Capture the cell that displays the provided text and extract its (x, y) central coordinate. 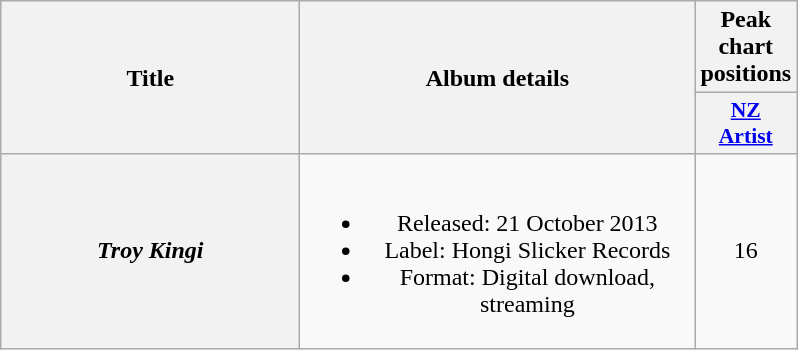
Album details (498, 78)
Peak chart positions (746, 47)
NZArtist (746, 124)
Released: 21 October 2013Label: Hongi Slicker RecordsFormat: Digital download, streaming (498, 251)
Troy Kingi (150, 251)
16 (746, 251)
Title (150, 78)
